Extract the (x, y) coordinate from the center of the cell holding the provided text.  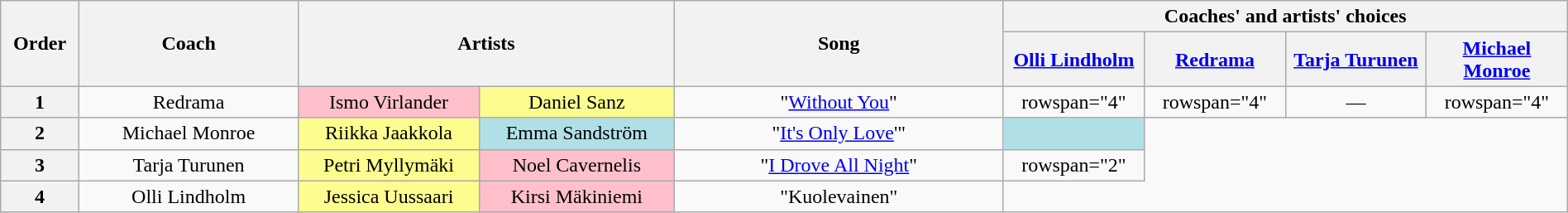
Petri Myllymäki (389, 165)
— (1355, 102)
Order (40, 43)
Riikka Jaakkola (389, 133)
Kirsi Mäkiniemi (576, 196)
"Without You" (839, 102)
4 (40, 196)
rowspan="2" (1073, 165)
3 (40, 165)
1 (40, 102)
Noel Cavernelis (576, 165)
Ismo Virlander (389, 102)
Coach (189, 43)
"Kuolevainen" (839, 196)
Coaches' and artists' choices (1285, 17)
Song (839, 43)
"I Drove All Night" (839, 165)
Daniel Sanz (576, 102)
"It's Only Love'" (839, 133)
Jessica Uussaari (389, 196)
Artists (486, 43)
Emma Sandström (576, 133)
2 (40, 133)
